Capture the cell that displays the provided text and extract its (X, Y) central coordinate. 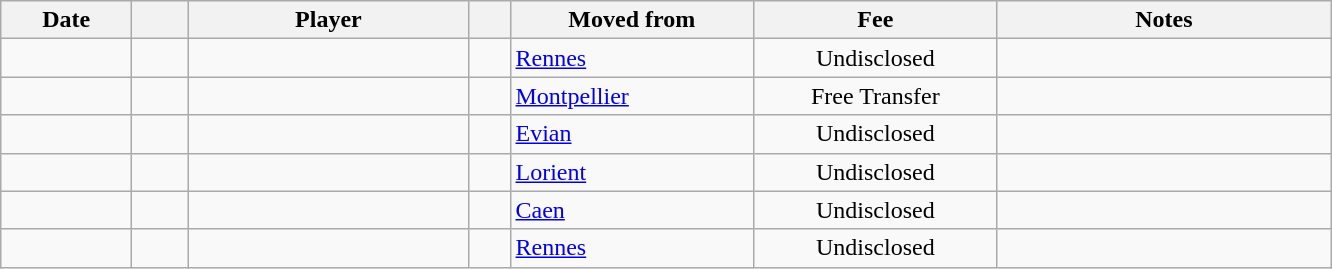
Player (328, 20)
Montpellier (632, 96)
Date (66, 20)
Fee (876, 20)
Notes (1164, 20)
Evian (632, 134)
Lorient (632, 172)
Caen (632, 210)
Free Transfer (876, 96)
Moved from (632, 20)
